Locate the cell with the specified text and output its (X, Y) center coordinate. 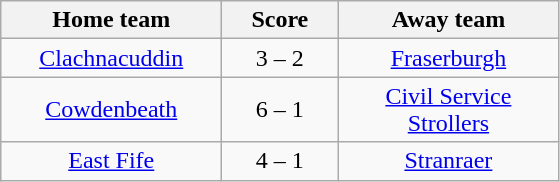
East Fife (112, 161)
6 – 1 (280, 110)
Away team (448, 20)
Fraserburgh (448, 58)
3 – 2 (280, 58)
Cowdenbeath (112, 110)
Civil Service Strollers (448, 110)
Stranraer (448, 161)
Home team (112, 20)
4 – 1 (280, 161)
Score (280, 20)
Clachnacuddin (112, 58)
